Find where the given text appears and provide that cell's center as (x, y) coordinate. 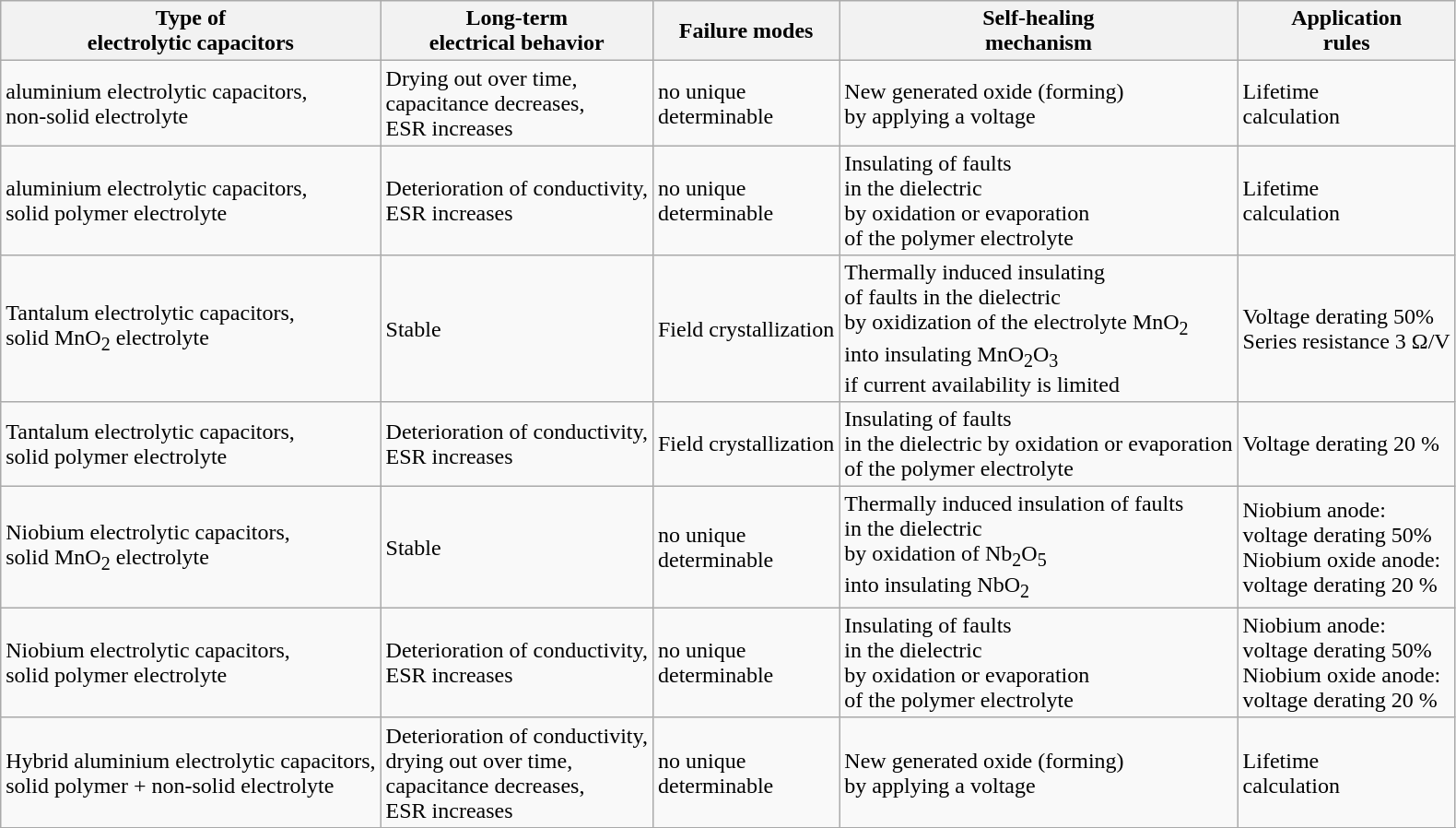
aluminium electrolytic capacitors, non-solid electrolyte (191, 103)
Tantalum electrolytic capacitors, solid polymer electrolyte (191, 444)
Self-healing mechanism (1039, 31)
Long-term electrical behavior (516, 31)
Tantalum electrolytic capacitors, solid MnO2 electrolyte (191, 328)
Drying out over time, capacitance decreases,ESR increases (516, 103)
Deterioration of conductivity,drying out over time,capacitance decreases, ESR increases (516, 773)
Failure modes (746, 31)
Application rules (1346, 31)
Niobium electrolytic capacitors,solid polymer electrolyte (191, 662)
Voltage derating 20 % (1346, 444)
Voltage derating 50% Series resistance 3 Ω/V (1346, 328)
Type of electrolytic capacitors (191, 31)
Niobium electrolytic capacitors, solid MnO2 electrolyte (191, 548)
Thermally induced insulation of faults in the dielectric by oxidation of Nb2O5 into insulating NbO2 (1039, 548)
Hybrid aluminium electrolytic capacitors, solid polymer + non-solid electrolyte (191, 773)
aluminium electrolytic capacitors, solid polymer electrolyte (191, 201)
